Identify which cell holds the provided text, then report its (X, Y) central coordinate. 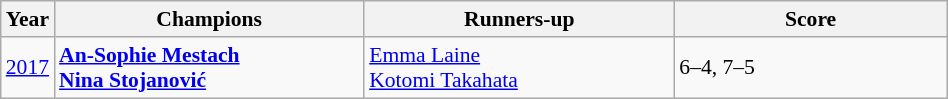
2017 (28, 68)
Year (28, 19)
Emma Laine Kotomi Takahata (519, 68)
Runners-up (519, 19)
Champions (209, 19)
Score (810, 19)
An-Sophie Mestach Nina Stojanović (209, 68)
6–4, 7–5 (810, 68)
